Determine the [X, Y] coordinate at the center of the cell enclosing the given text.  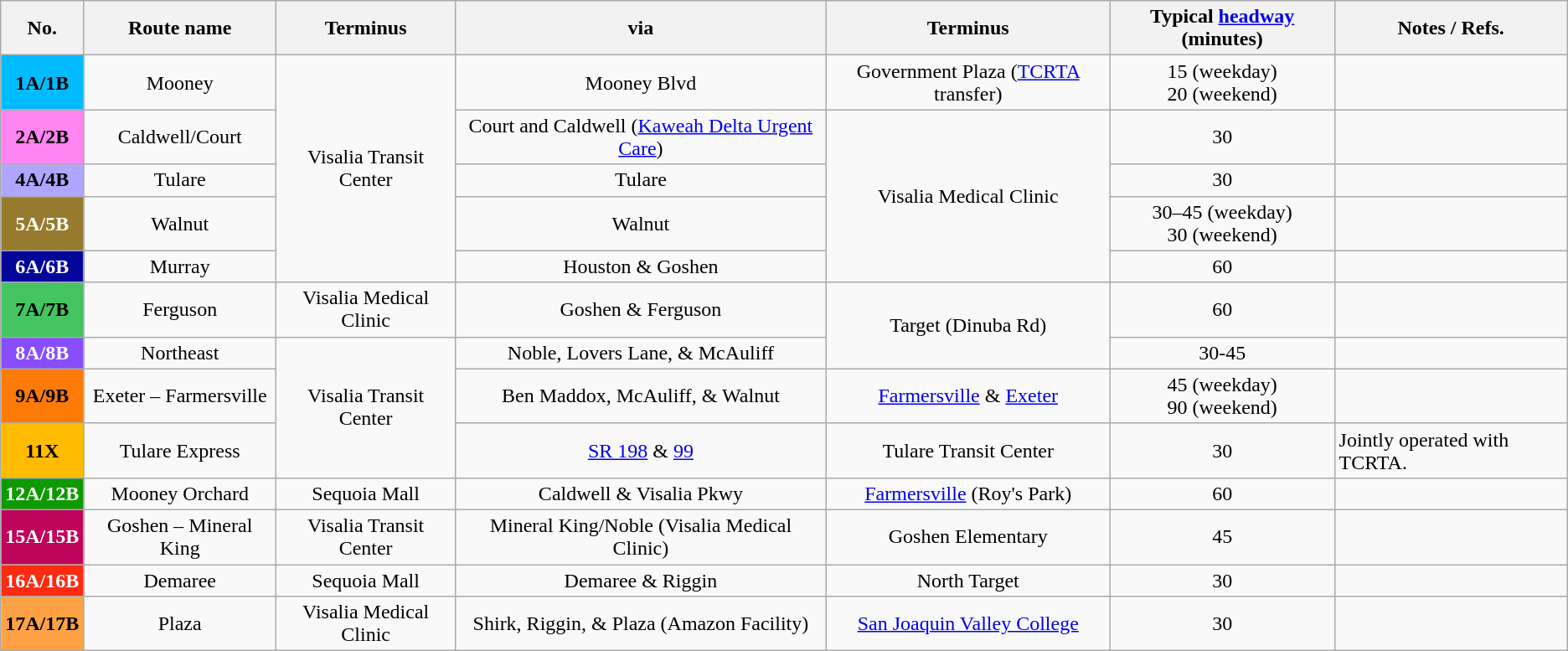
Mooney Orchard [180, 493]
Murray [180, 266]
9A/9B [42, 395]
2A/2B [42, 137]
8A/8B [42, 353]
15A/15B [42, 536]
Caldwell & Visalia Pkwy [641, 493]
Jointly operated with TCRTA. [1451, 451]
30-45 [1222, 353]
Ben Maddox, McAuliff, & Walnut [641, 395]
6A/6B [42, 266]
Demaree & Riggin [641, 581]
SR 198 & 99 [641, 451]
Noble, Lovers Lane, & McAuliff [641, 353]
Plaza [180, 623]
Goshen & Ferguson [641, 310]
45 (weekday)90 (weekend) [1222, 395]
4A/4B [42, 180]
30–45 (weekday)30 (weekend) [1222, 223]
11X [42, 451]
7A/7B [42, 310]
Houston & Goshen [641, 266]
Government Plaza (TCRTA transfer) [968, 82]
Shirk, Riggin, & Plaza (Amazon Facility) [641, 623]
5A/5B [42, 223]
Typical headway (minutes) [1222, 28]
Mooney [180, 82]
Exeter – Farmersville [180, 395]
12A/12B [42, 493]
45 [1222, 536]
16A/16B [42, 581]
15 (weekday)20 (weekend) [1222, 82]
Northeast [180, 353]
Mineral King/Noble (Visalia Medical Clinic) [641, 536]
Demaree [180, 581]
Tulare Transit Center [968, 451]
Target (Dinuba Rd) [968, 325]
Farmersville & Exeter [968, 395]
No. [42, 28]
Farmersville (Roy's Park) [968, 493]
Notes / Refs. [1451, 28]
North Target [968, 581]
Court and Caldwell (Kaweah Delta Urgent Care) [641, 137]
Goshen – Mineral King [180, 536]
Mooney Blvd [641, 82]
Caldwell/Court [180, 137]
Tulare Express [180, 451]
San Joaquin Valley College [968, 623]
Ferguson [180, 310]
17A/17B [42, 623]
Goshen Elementary [968, 536]
via [641, 28]
1A/1B [42, 82]
Route name [180, 28]
